Return [X, Y] of the center of cell containing provided text 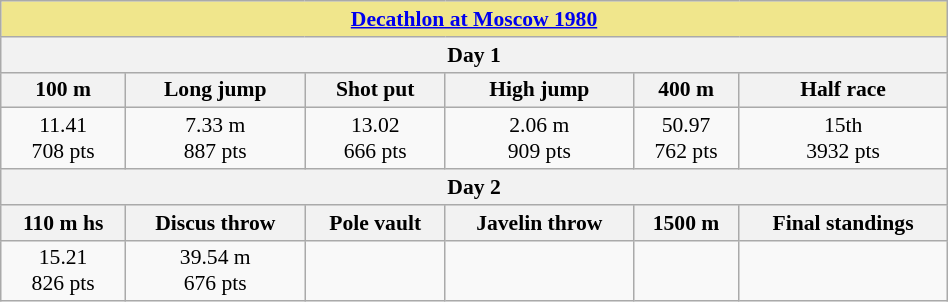
Long jump [215, 90]
Javelin throw [539, 223]
100 m [64, 90]
Day 1 [474, 55]
2.06 m909 pts [539, 138]
Pole vault [375, 223]
7.33 m887 pts [215, 138]
Discus throw [215, 223]
400 m [686, 90]
13.02666 pts [375, 138]
50.97762 pts [686, 138]
39.54 m676 pts [215, 270]
11.41708 pts [64, 138]
Final standings [843, 223]
Decathlon at Moscow 1980 [474, 19]
Half race [843, 90]
Shot put [375, 90]
110 m hs [64, 223]
15.21826 pts [64, 270]
High jump [539, 90]
1500 m [686, 223]
Day 2 [474, 187]
15th3932 pts [843, 138]
